Find where the given text appears and provide that cell's center as (X, Y) coordinate. 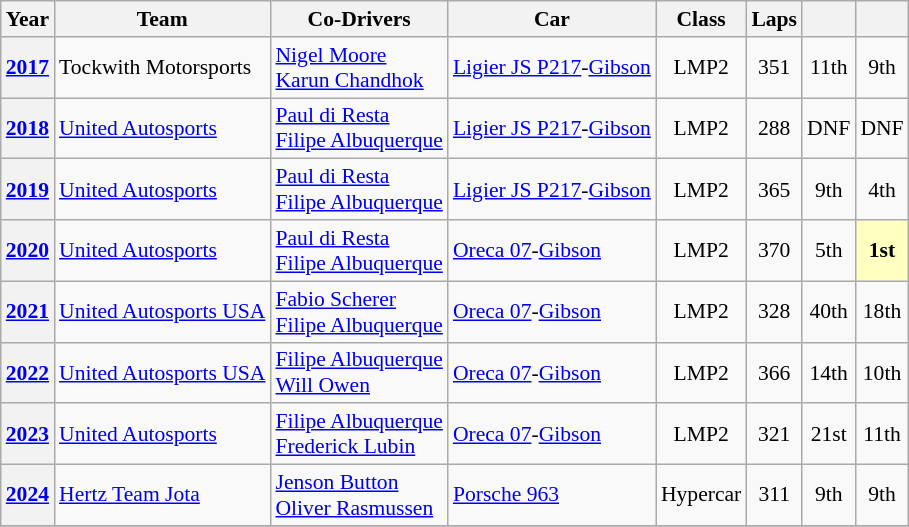
2017 (28, 68)
18th (882, 312)
Car (552, 19)
14th (828, 372)
1st (882, 250)
21st (828, 434)
2020 (28, 250)
365 (774, 190)
Class (701, 19)
10th (882, 372)
Filipe Albuquerque Frederick Lubin (358, 434)
Tockwith Motorsports (162, 68)
366 (774, 372)
Hypercar (701, 496)
370 (774, 250)
Porsche 963 (552, 496)
328 (774, 312)
2019 (28, 190)
2022 (28, 372)
Hertz Team Jota (162, 496)
4th (882, 190)
Jenson Button Oliver Rasmussen (358, 496)
Year (28, 19)
40th (828, 312)
2018 (28, 128)
2023 (28, 434)
288 (774, 128)
Team (162, 19)
Laps (774, 19)
Filipe Albuquerque Will Owen (358, 372)
311 (774, 496)
5th (828, 250)
321 (774, 434)
Fabio Scherer Filipe Albuquerque (358, 312)
351 (774, 68)
Nigel Moore Karun Chandhok (358, 68)
Co-Drivers (358, 19)
2021 (28, 312)
2024 (28, 496)
